Find where the given text appears and provide that cell's center as [X, Y] coordinate. 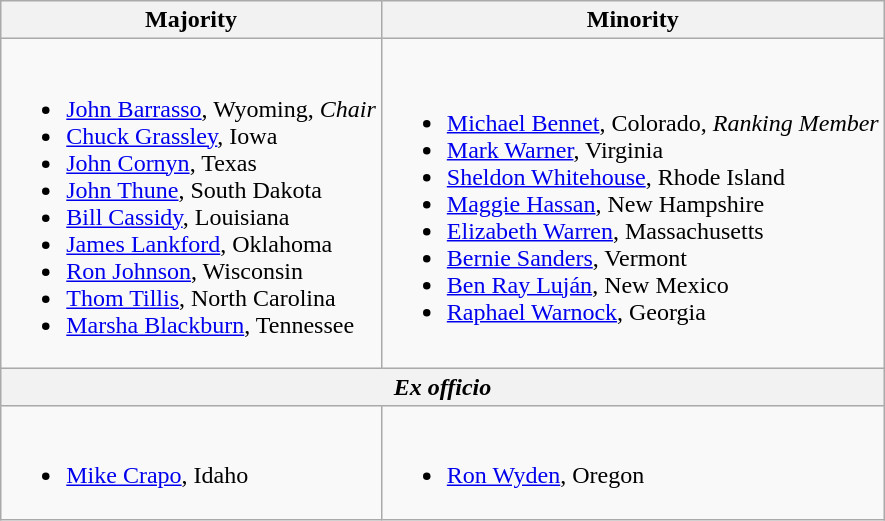
Ron Wyden, Oregon [632, 462]
Mike Crapo, Idaho [192, 462]
Minority [632, 20]
Ex officio [443, 387]
Majority [192, 20]
